Pinpoint the cell where the given text exists, returning its [X, Y] midpoint coordinate. 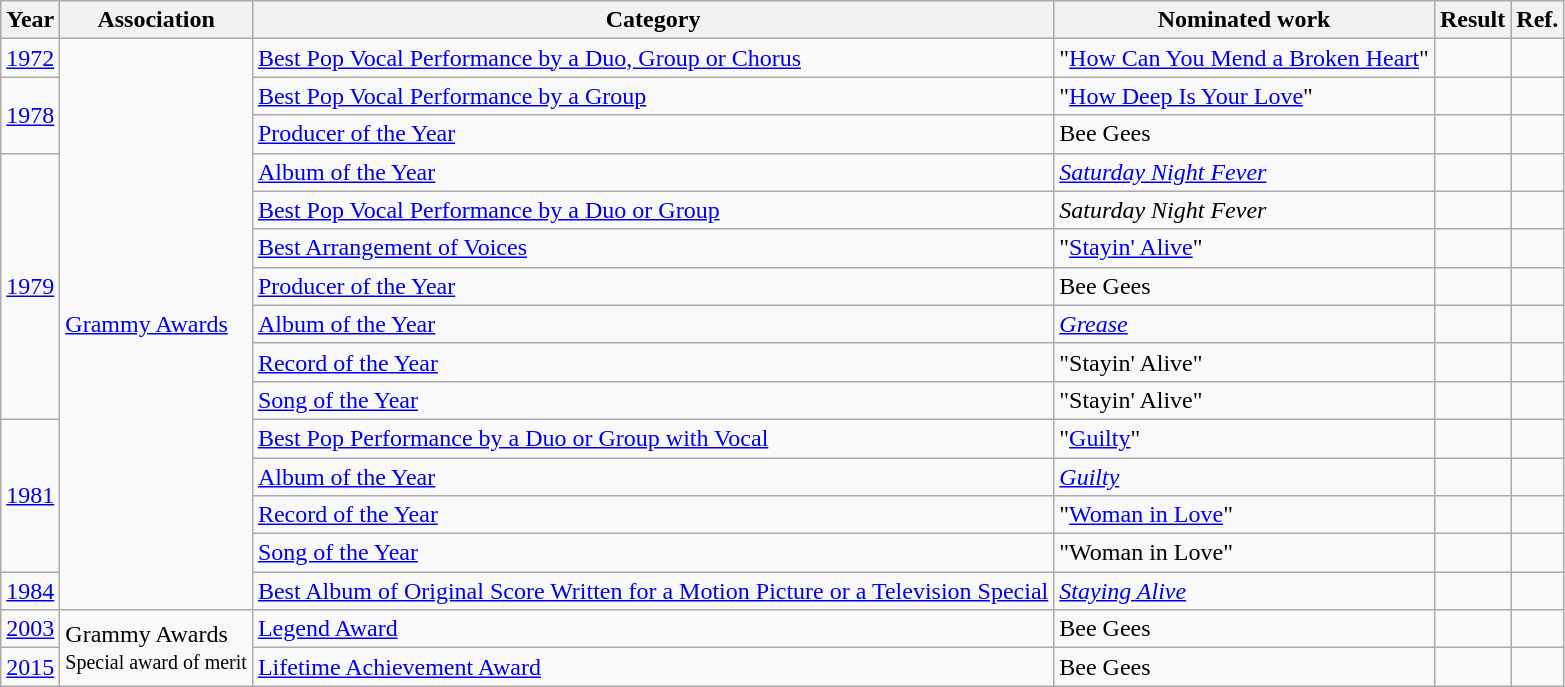
1972 [30, 58]
"How Deep Is Your Love" [1244, 96]
Best Arrangement of Voices [652, 248]
Guilty [1244, 477]
"Guilty" [1244, 438]
Category [652, 20]
Year [30, 20]
Best Pop Vocal Performance by a Duo, Group or Chorus [652, 58]
Association [156, 20]
1981 [30, 495]
Staying Alive [1244, 591]
Lifetime Achievement Award [652, 667]
Nominated work [1244, 20]
"How Can You Mend a Broken Heart" [1244, 58]
Best Pop Vocal Performance by a Duo or Group [652, 210]
1978 [30, 115]
Grammy AwardsSpecial award of merit [156, 648]
Best Pop Vocal Performance by a Group [652, 96]
1979 [30, 286]
Ref. [1538, 20]
2003 [30, 629]
1984 [30, 591]
Result [1472, 20]
2015 [30, 667]
Legend Award [652, 629]
Best Album of Original Score Written for a Motion Picture or a Television Special [652, 591]
Grammy Awards [156, 324]
Grease [1244, 324]
Best Pop Performance by a Duo or Group with Vocal [652, 438]
